Determine the [x, y] coordinate at the center of the cell enclosing the given text.  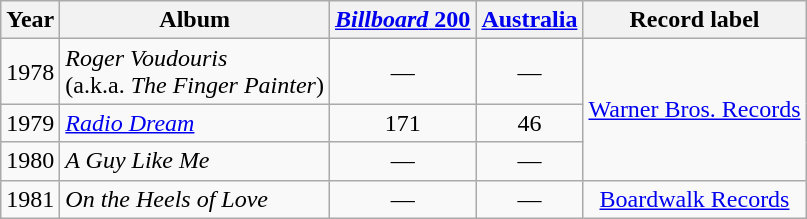
Radio Dream [195, 123]
Billboard 200 [402, 20]
Year [30, 20]
Record label [694, 20]
1981 [30, 199]
On the Heels of Love [195, 199]
1980 [30, 161]
46 [530, 123]
Boardwalk Records [694, 199]
Album [195, 20]
171 [402, 123]
A Guy Like Me [195, 161]
Roger Voudouris(a.k.a. The Finger Painter) [195, 72]
1978 [30, 72]
1979 [30, 123]
Australia [530, 20]
Warner Bros. Records [694, 110]
